Scan for the cell matching the given text and deliver its (x, y) coordinate at center. 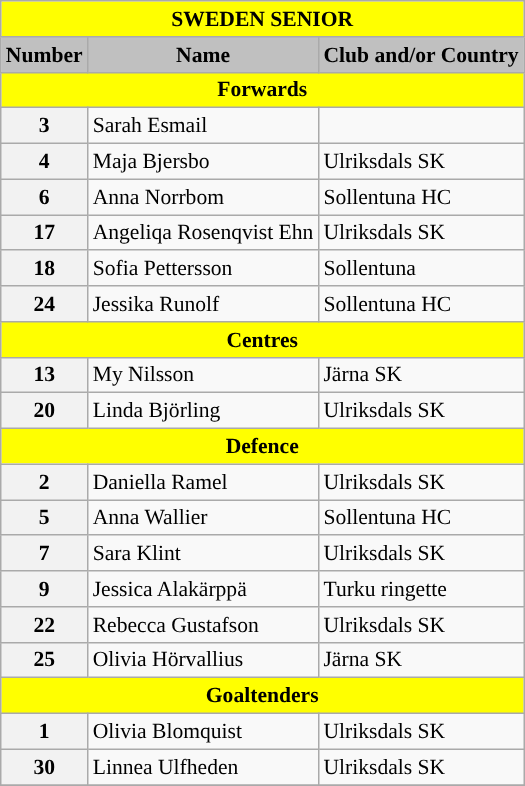
30 (44, 767)
9 (44, 589)
Sara Klint (204, 554)
24 (44, 304)
Rebecca Gustafson (204, 625)
Angeliqa Rosenqvist Ehn (204, 233)
5 (44, 518)
22 (44, 625)
SWEDEN SENIOR (262, 19)
Daniella Ramel (204, 482)
7 (44, 554)
20 (44, 411)
My Nilsson (204, 375)
17 (44, 233)
13 (44, 375)
Centres (262, 340)
Jessika Runolf (204, 304)
25 (44, 660)
Number (44, 55)
Maja Bjersbo (204, 162)
Club and/or Country (420, 55)
3 (44, 126)
18 (44, 269)
6 (44, 197)
Anna Wallier (204, 518)
Sofia Pettersson (204, 269)
Goaltenders (262, 696)
1 (44, 732)
4 (44, 162)
Defence (262, 447)
Olivia Blomquist (204, 732)
2 (44, 482)
Forwards (262, 90)
Linda Björling (204, 411)
Anna Norrbom (204, 197)
Name (204, 55)
Sarah Esmail (204, 126)
Linnea Ulfheden (204, 767)
Jessica Alakärppä (204, 589)
Turku ringette (420, 589)
Sollentuna (420, 269)
Olivia Hörvallius (204, 660)
